Return [x, y] of the center of cell containing provided text 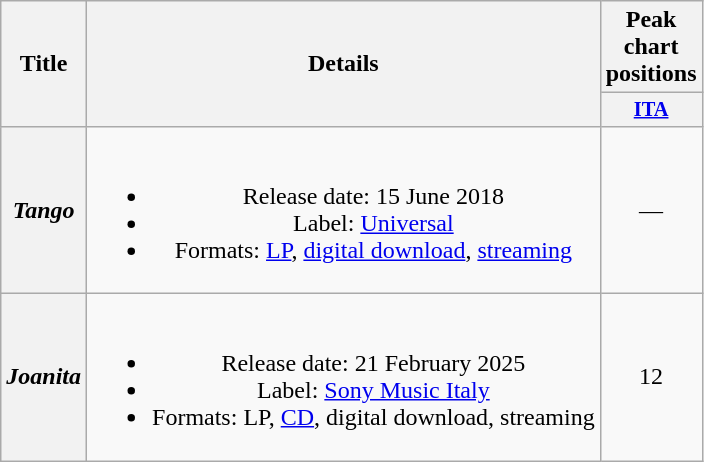
— [651, 210]
Release date: 15 June 2018Label: UniversalFormats: LP, digital download, streaming [344, 210]
12 [651, 378]
Release date: 21 February 2025Label: Sony Music ItalyFormats: LP, CD, digital download, streaming [344, 378]
Joanita [44, 378]
Tango [44, 210]
Title [44, 64]
Details [344, 64]
Peak chart positions [651, 47]
ITA [651, 110]
